Identify which cell holds the provided text, then report its [X, Y] central coordinate. 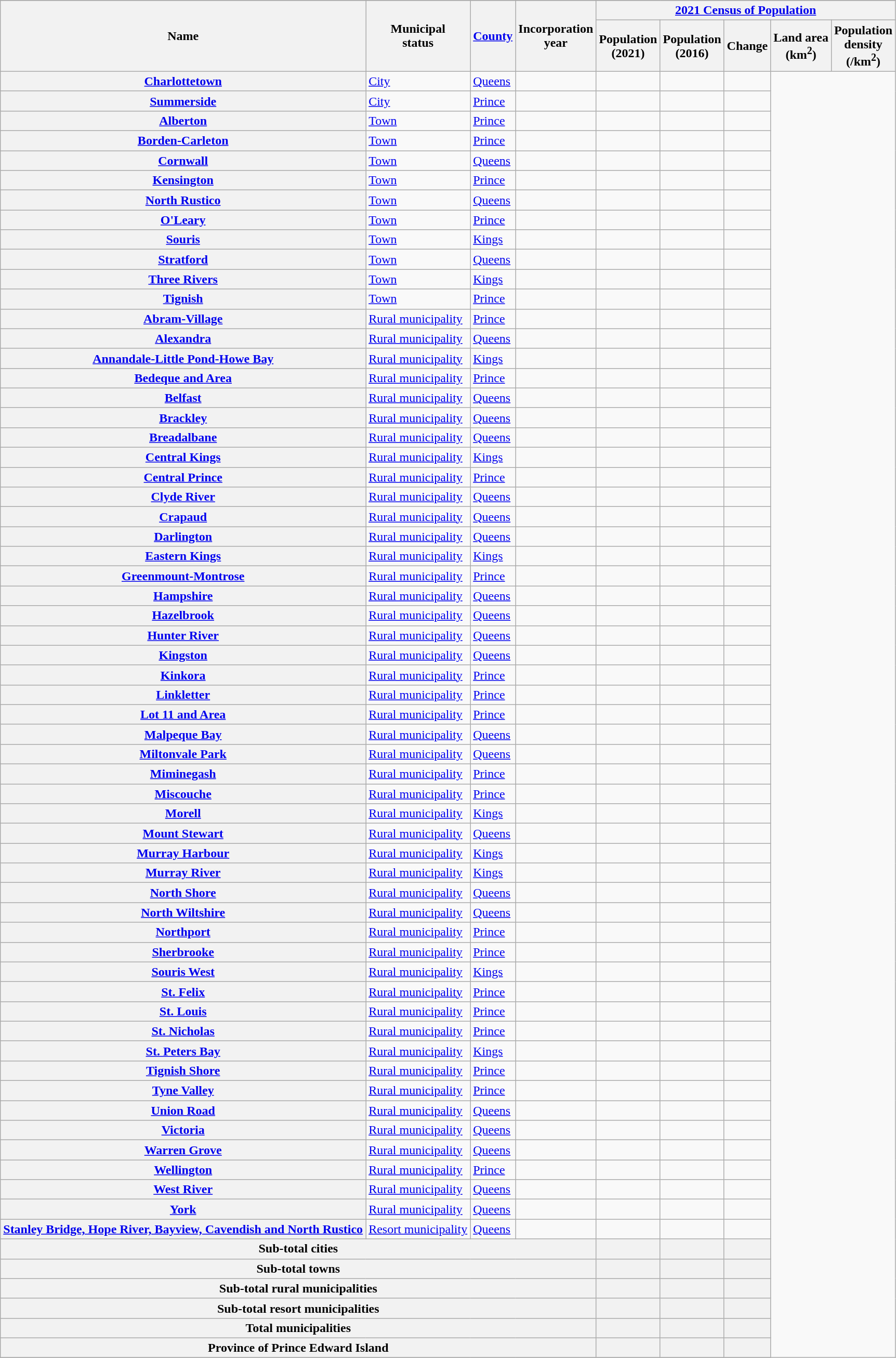
St. Felix [183, 991]
Murray Harbour [183, 853]
Union Road [183, 1111]
Tignish Shore [183, 1070]
Sub-total towns [298, 1269]
Bedeque and Area [183, 378]
Hampshire [183, 596]
Annandale-Little Pond-Howe Bay [183, 358]
Tyne Valley [183, 1091]
2021 Census of Population [746, 10]
North Shore [183, 893]
O'Leary [183, 220]
Cornwall [183, 161]
Murray River [183, 873]
Borden-Carleton [183, 141]
Souris [183, 240]
Miminegash [183, 774]
Sub-total resort municipalities [298, 1308]
York [183, 1209]
Wellington [183, 1170]
Sub-total cities [298, 1249]
Summerside [183, 101]
Abram-Village [183, 319]
Sherbrooke [183, 952]
Change [747, 46]
Malpeque Bay [183, 734]
Stanley Bridge, Hope River, Bayview, Cavendish and North Rustico [183, 1229]
Hazelbrook [183, 616]
St. Peters Bay [183, 1051]
Hunter River [183, 635]
Crapaud [183, 517]
Incorporationyear [556, 36]
Municipalstatus [418, 36]
Charlottetown [183, 81]
North Wiltshire [183, 912]
Sub-total rural municipalities [298, 1288]
Lot 11 and Area [183, 714]
Alberton [183, 121]
West River [183, 1190]
Name [183, 36]
Eastern Kings [183, 556]
Kensington [183, 180]
Three Rivers [183, 279]
Darlington [183, 537]
Morell [183, 814]
Miltonvale Park [183, 754]
North Rustico [183, 200]
Tignish [183, 299]
Total municipalities [298, 1328]
Breadalbane [183, 437]
Populationdensity(/km2) [863, 46]
Alexandra [183, 338]
Resort municipality [418, 1229]
Kingston [183, 655]
Miscouche [183, 794]
Population(2016) [692, 46]
Linkletter [183, 695]
Brackley [183, 417]
Northport [183, 932]
Central Prince [183, 477]
Mount Stewart [183, 833]
Greenmount-Montrose [183, 576]
Kinkora [183, 675]
Warren Grove [183, 1150]
Province of Prince Edward Island [298, 1348]
Clyde River [183, 497]
Belfast [183, 398]
Population(2021) [628, 46]
Victoria [183, 1130]
Stratford [183, 259]
Land area(km2) [801, 46]
St. Nicholas [183, 1031]
Souris West [183, 972]
St. Louis [183, 1011]
County [493, 36]
Central Kings [183, 458]
